Pinpoint the cell where the given text exists, returning its [x, y] midpoint coordinate. 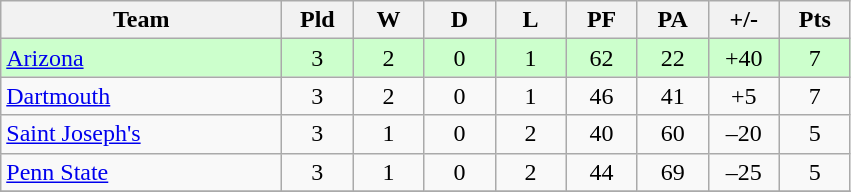
Pld [318, 20]
+/- [744, 20]
–20 [744, 134]
41 [672, 96]
Arizona [142, 58]
D [460, 20]
69 [672, 172]
60 [672, 134]
46 [602, 96]
Saint Joseph's [142, 134]
44 [602, 172]
+5 [744, 96]
Penn State [142, 172]
PA [672, 20]
Pts [814, 20]
W [388, 20]
62 [602, 58]
22 [672, 58]
L [530, 20]
40 [602, 134]
+40 [744, 58]
Team [142, 20]
PF [602, 20]
–25 [744, 172]
Dartmouth [142, 96]
